Search for the cell housing the specified text and yield its [x, y] center coordinate. 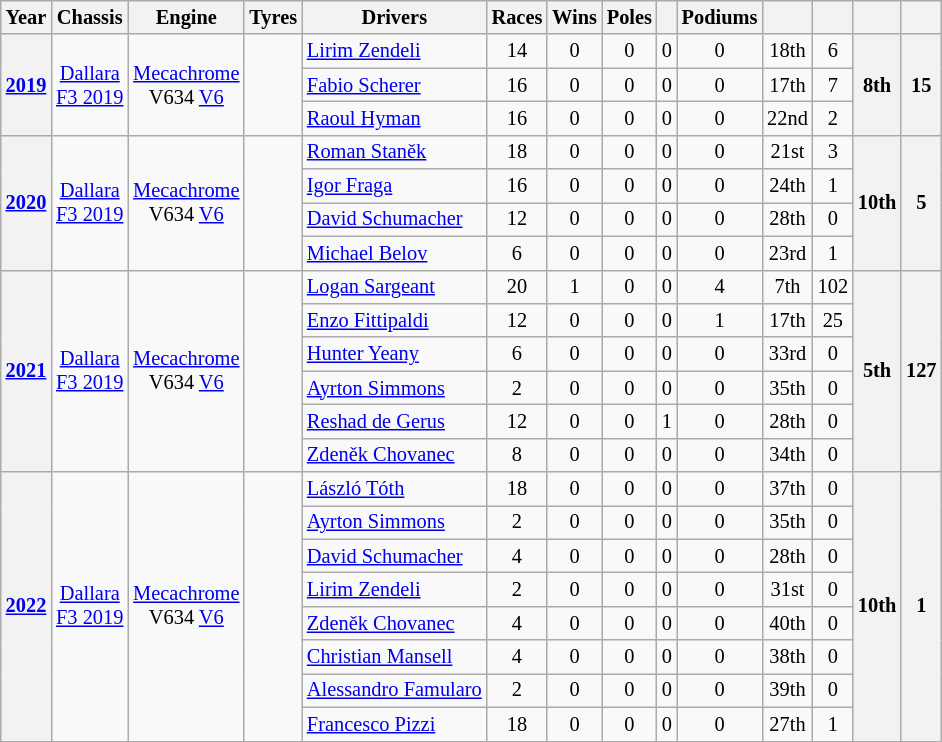
Igor Fraga [394, 186]
2022 [26, 606]
Tyres [273, 17]
2019 [26, 84]
127 [921, 371]
Year [26, 17]
22nd [787, 118]
102 [833, 287]
20 [518, 287]
Poles [630, 17]
Engine [186, 17]
László Tóth [394, 489]
39th [787, 690]
Roman Staněk [394, 152]
40th [787, 623]
7th [787, 287]
Francesco Pizzi [394, 724]
2020 [26, 202]
Christian Mansell [394, 657]
Wins [574, 17]
Fabio Scherer [394, 85]
24th [787, 186]
Reshad de Gerus [394, 421]
21st [787, 152]
5 [921, 202]
Enzo Fittipaldi [394, 320]
Hunter Yeany [394, 354]
Raoul Hyman [394, 118]
7 [833, 85]
33rd [787, 354]
Races [518, 17]
Michael Belov [394, 253]
15 [921, 84]
Podiums [720, 17]
27th [787, 724]
37th [787, 489]
2021 [26, 371]
14 [518, 51]
Alessandro Famularo [394, 690]
8 [518, 455]
34th [787, 455]
5th [877, 371]
31st [787, 589]
38th [787, 657]
23rd [787, 253]
25 [833, 320]
18th [787, 51]
3 [833, 152]
Drivers [394, 17]
8th [877, 84]
Chassis [90, 17]
Logan Sargeant [394, 287]
